Pinpoint the cell where the given text exists, returning its (x, y) midpoint coordinate. 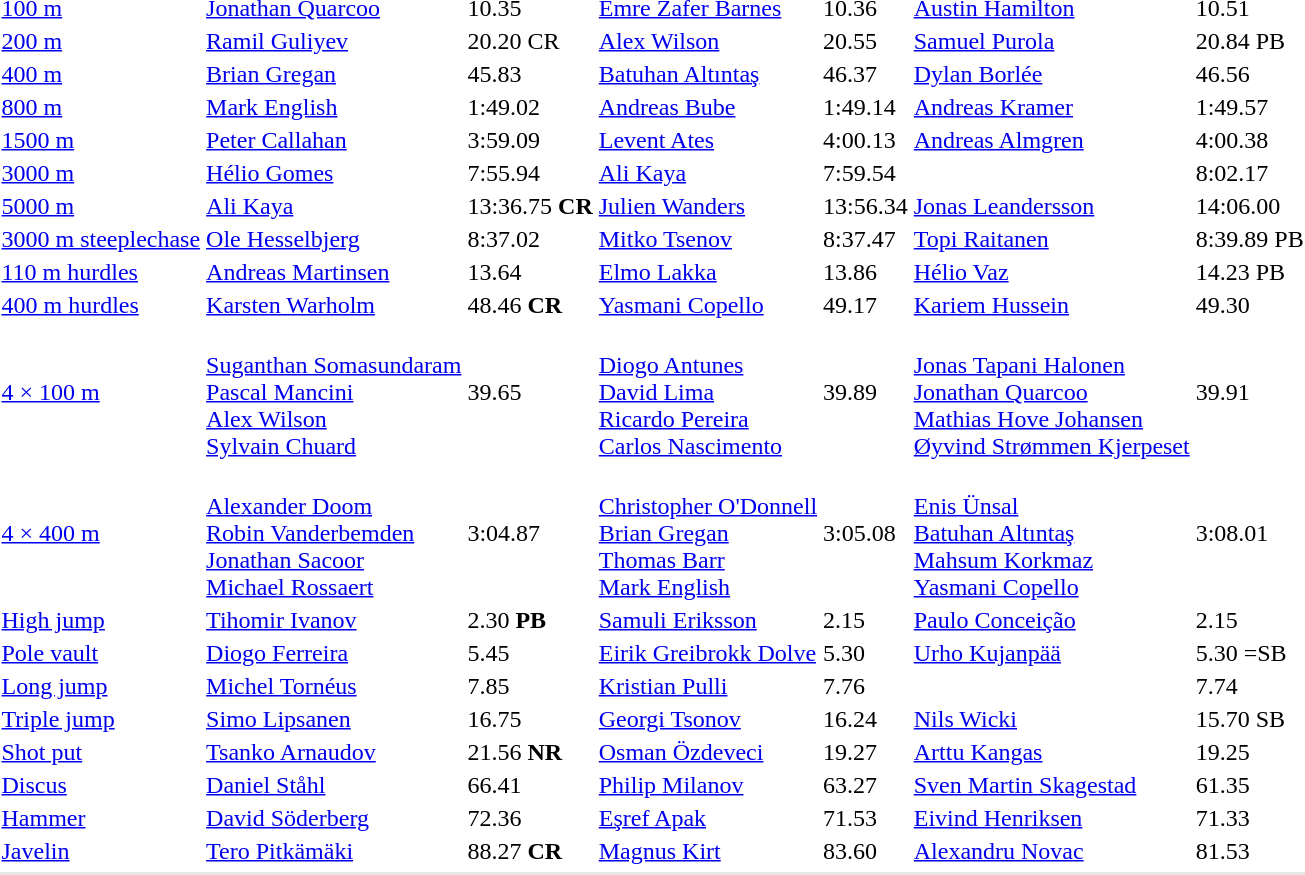
Elmo Lakka (708, 272)
49.30 (1250, 305)
13.86 (866, 272)
Mitko Tsenov (708, 239)
Shot put (101, 752)
48.46 CR (530, 305)
Andreas Almgren (1052, 140)
Christopher O'DonnellBrian GreganThomas BarrMark English (708, 533)
3:59.09 (530, 140)
66.41 (530, 785)
Nils Wicki (1052, 719)
High jump (101, 620)
Andreas Bube (708, 107)
20.20 CR (530, 41)
Enis ÜnsalBatuhan AltıntaşMahsum KorkmazYasmani Copello (1052, 533)
Jonas Tapani HalonenJonathan QuarcooMathias Hove JohansenØyvind Strømmen Kjerpeset (1052, 392)
7:59.54 (866, 173)
Suganthan SomasundaramPascal ManciniAlex WilsonSylvain Chuard (334, 392)
4 × 100 m (101, 392)
Andreas Martinsen (334, 272)
Yasmani Copello (708, 305)
Hélio Vaz (1052, 272)
Philip Milanov (708, 785)
3:05.08 (866, 533)
Eşref Apak (708, 818)
Samuli Eriksson (708, 620)
3000 m (101, 173)
5000 m (101, 206)
72.36 (530, 818)
Alex Wilson (708, 41)
Javelin (101, 851)
71.33 (1250, 818)
8:39.89 PB (1250, 239)
7.85 (530, 686)
13:36.75 CR (530, 206)
3:08.01 (1250, 533)
39.65 (530, 392)
Hammer (101, 818)
3000 m steeplechase (101, 239)
Eirik Greibrokk Dolve (708, 653)
88.27 CR (530, 851)
Topi Raitanen (1052, 239)
Eivind Henriksen (1052, 818)
Long jump (101, 686)
Hélio Gomes (334, 173)
46.37 (866, 74)
1:49.14 (866, 107)
Kariem Hussein (1052, 305)
4 × 400 m (101, 533)
Julien Wanders (708, 206)
Urho Kujanpää (1052, 653)
Diogo AntunesDavid LimaRicardo PereiraCarlos Nascimento (708, 392)
63.27 (866, 785)
14:06.00 (1250, 206)
61.35 (1250, 785)
83.60 (866, 851)
Jonas Leandersson (1052, 206)
Tihomir Ivanov (334, 620)
Magnus Kirt (708, 851)
Georgi Tsonov (708, 719)
400 m hurdles (101, 305)
Pole vault (101, 653)
1500 m (101, 140)
39.89 (866, 392)
Triple jump (101, 719)
4:00.13 (866, 140)
Peter Callahan (334, 140)
Paulo Conceição (1052, 620)
15.70 SB (1250, 719)
7.76 (866, 686)
5.30 (866, 653)
110 m hurdles (101, 272)
3:04.87 (530, 533)
Michel Tornéus (334, 686)
David Söderberg (334, 818)
Brian Gregan (334, 74)
Karsten Warholm (334, 305)
Tero Pitkämäki (334, 851)
Kristian Pulli (708, 686)
16.75 (530, 719)
7.74 (1250, 686)
81.53 (1250, 851)
19.25 (1250, 752)
Andreas Kramer (1052, 107)
Mark English (334, 107)
45.83 (530, 74)
Dylan Borlée (1052, 74)
4:00.38 (1250, 140)
7:55.94 (530, 173)
Tsanko Arnaudov (334, 752)
Samuel Purola (1052, 41)
5.30 =SB (1250, 653)
21.56 NR (530, 752)
Alexander DoomRobin VanderbemdenJonathan SacoorMichael Rossaert (334, 533)
8:37.02 (530, 239)
19.27 (866, 752)
1:49.57 (1250, 107)
1:49.02 (530, 107)
200 m (101, 41)
Diogo Ferreira (334, 653)
Daniel Ståhl (334, 785)
Batuhan Altıntaş (708, 74)
8:02.17 (1250, 173)
13.64 (530, 272)
800 m (101, 107)
Ole Hesselbjerg (334, 239)
Alexandru Novac (1052, 851)
16.24 (866, 719)
Osman Özdeveci (708, 752)
Arttu Kangas (1052, 752)
Discus (101, 785)
2.30 PB (530, 620)
20.84 PB (1250, 41)
71.53 (866, 818)
5.45 (530, 653)
Ramil Guliyev (334, 41)
Simo Lipsanen (334, 719)
Levent Ates (708, 140)
46.56 (1250, 74)
39.91 (1250, 392)
49.17 (866, 305)
13:56.34 (866, 206)
20.55 (866, 41)
14.23 PB (1250, 272)
Sven Martin Skagestad (1052, 785)
8:37.47 (866, 239)
400 m (101, 74)
